Determine the (X, Y) coordinate at the center of the cell enclosing the given text.  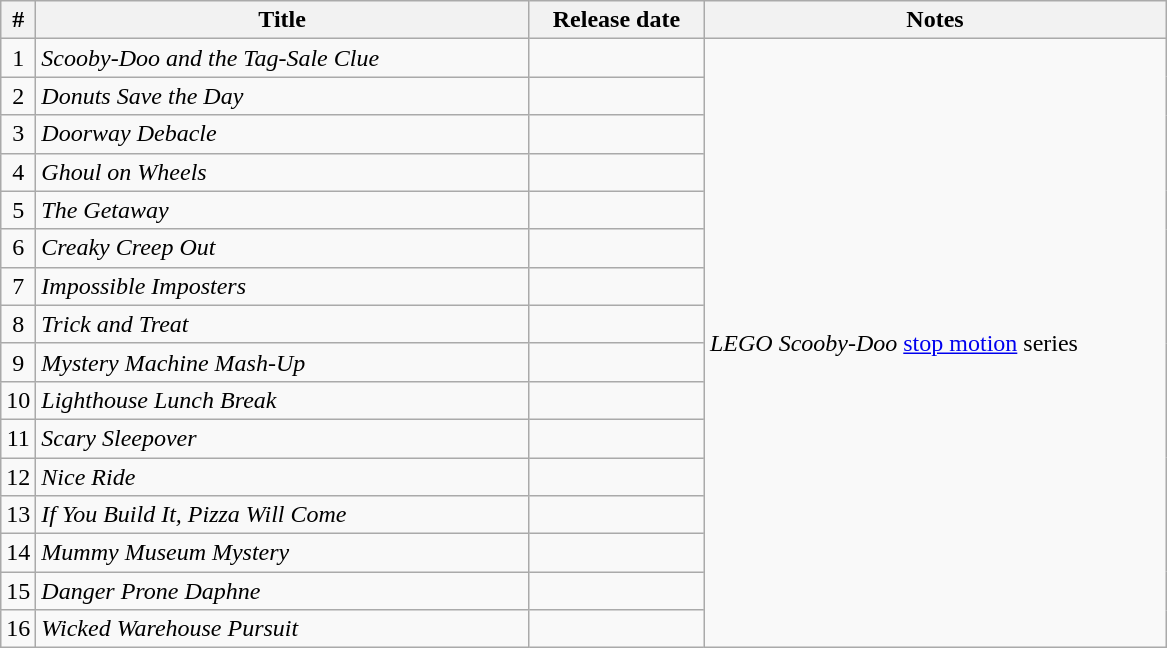
Mummy Museum Mystery (282, 553)
Trick and Treat (282, 324)
15 (18, 591)
1 (18, 58)
Creaky Creep Out (282, 248)
13 (18, 515)
11 (18, 438)
The Getaway (282, 210)
Doorway Debacle (282, 134)
Danger Prone Daphne (282, 591)
3 (18, 134)
# (18, 20)
12 (18, 477)
2 (18, 96)
10 (18, 400)
Ghoul on Wheels (282, 172)
Title (282, 20)
Notes (934, 20)
Nice Ride (282, 477)
7 (18, 286)
Mystery Machine Mash-Up (282, 362)
5 (18, 210)
8 (18, 324)
14 (18, 553)
16 (18, 629)
9 (18, 362)
Scary Sleepover (282, 438)
4 (18, 172)
Lighthouse Lunch Break (282, 400)
Donuts Save the Day (282, 96)
Release date (616, 20)
If You Build It, Pizza Will Come (282, 515)
Wicked Warehouse Pursuit (282, 629)
6 (18, 248)
Impossible Imposters (282, 286)
Scooby-Doo and the Tag-Sale Clue (282, 58)
LEGO Scooby-Doo stop motion series (934, 344)
